Identify which cell holds the provided text, then report its (X, Y) central coordinate. 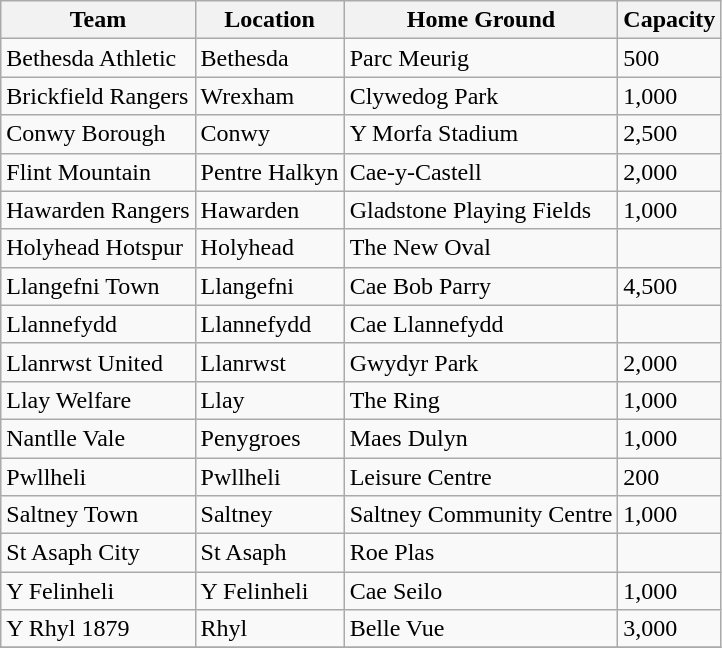
Penygroes (270, 438)
Cae Bob Parry (481, 286)
Clywedog Park (481, 96)
Llay Welfare (98, 400)
Pentre Halkyn (270, 172)
Cae Seilo (481, 591)
Holyhead (270, 248)
3,000 (670, 629)
Home Ground (481, 20)
Bethesda (270, 58)
Roe Plas (481, 553)
Flint Mountain (98, 172)
St Asaph (270, 553)
Belle Vue (481, 629)
Conwy Borough (98, 134)
Llanrwst United (98, 362)
Team (98, 20)
500 (670, 58)
The Ring (481, 400)
Gladstone Playing Fields (481, 210)
Brickfield Rangers (98, 96)
4,500 (670, 286)
Cae Llannefydd (481, 324)
Llanrwst (270, 362)
2,500 (670, 134)
Llangefni Town (98, 286)
Saltney Town (98, 515)
Saltney (270, 515)
Location (270, 20)
Y Rhyl 1879 (98, 629)
200 (670, 477)
Hawarden (270, 210)
Maes Dulyn (481, 438)
Nantlle Vale (98, 438)
Saltney Community Centre (481, 515)
The New Oval (481, 248)
Wrexham (270, 96)
St Asaph City (98, 553)
Bethesda Athletic (98, 58)
Gwydyr Park (481, 362)
Rhyl (270, 629)
Leisure Centre (481, 477)
Conwy (270, 134)
Llangefni (270, 286)
Y Morfa Stadium (481, 134)
Llay (270, 400)
Holyhead Hotspur (98, 248)
Hawarden Rangers (98, 210)
Capacity (670, 20)
Parc Meurig (481, 58)
Cae-y-Castell (481, 172)
